Output the [X, Y] coordinate of the center of the cell containing the given text.  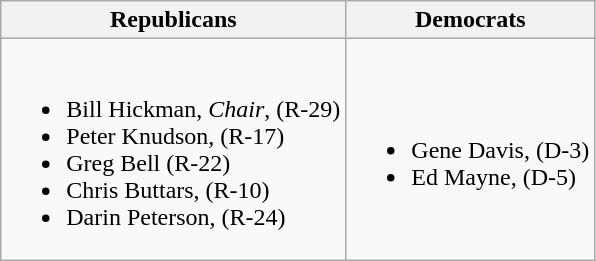
Gene Davis, (D-3)Ed Mayne, (D-5) [470, 150]
Republicans [174, 20]
Democrats [470, 20]
Bill Hickman, Chair, (R-29)Peter Knudson, (R-17)Greg Bell (R-22)Chris Buttars, (R-10)Darin Peterson, (R-24) [174, 150]
